Provide the [x, y] coordinate of the cell's center where the given text is located.  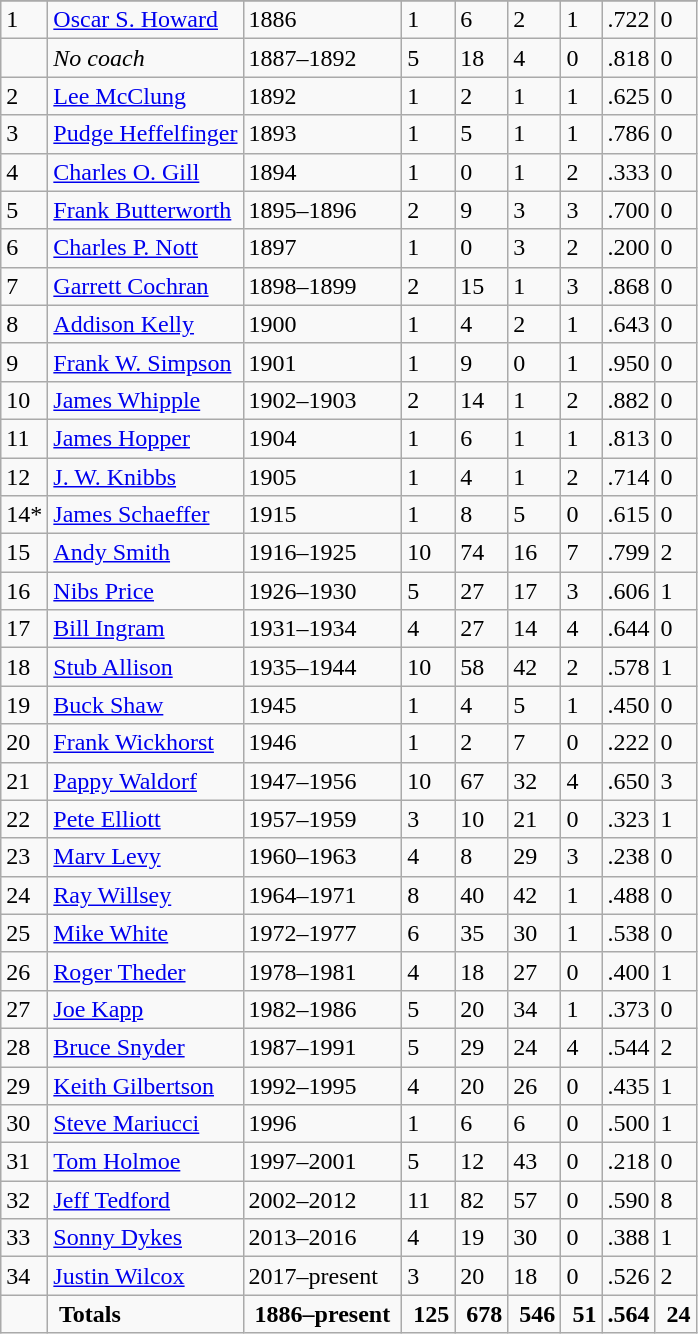
40 [482, 895]
678 [482, 1314]
Tom Holmoe [146, 1162]
.786 [628, 134]
57 [534, 1200]
1978–1981 [322, 971]
1946 [322, 743]
Charles P. Nott [146, 248]
Ray Willsey [146, 895]
1997–2001 [322, 1162]
Stub Allison [146, 667]
2013–2016 [322, 1238]
1992–1995 [322, 1085]
.488 [628, 895]
1898–1899 [322, 286]
Charles O. Gill [146, 172]
.950 [628, 362]
1947–1956 [322, 781]
1900 [322, 324]
1945 [322, 705]
.538 [628, 933]
125 [428, 1314]
22 [24, 819]
1996 [322, 1124]
Marv Levy [146, 857]
58 [482, 667]
.218 [628, 1162]
1935–1944 [322, 667]
.882 [628, 400]
1894 [322, 172]
.643 [628, 324]
1886 [322, 20]
.590 [628, 1200]
.544 [628, 1047]
Pappy Waldorf [146, 781]
.333 [628, 172]
82 [482, 1200]
Frank W. Simpson [146, 362]
1987–1991 [322, 1047]
28 [24, 1047]
1916–1925 [322, 553]
Bruce Snyder [146, 1047]
51 [582, 1314]
2017–present [322, 1276]
1902–1903 [322, 400]
.435 [628, 1085]
14* [24, 515]
1915 [322, 515]
Steve Mariucci [146, 1124]
James Schaeffer [146, 515]
Keith Gilbertson [146, 1085]
1957–1959 [322, 819]
.400 [628, 971]
33 [24, 1238]
Addison Kelly [146, 324]
.714 [628, 477]
Andy Smith [146, 553]
1964–1971 [322, 895]
.222 [628, 743]
67 [482, 781]
.650 [628, 781]
1931–1934 [322, 629]
1972–1977 [322, 933]
1893 [322, 134]
31 [24, 1162]
Frank Wickhorst [146, 743]
.450 [628, 705]
23 [24, 857]
James Whipple [146, 400]
.868 [628, 286]
.625 [628, 96]
.644 [628, 629]
35 [482, 933]
Joe Kapp [146, 1009]
J. W. Knibbs [146, 477]
Jeff Tedford [146, 1200]
Lee McClung [146, 96]
.388 [628, 1238]
1901 [322, 362]
1886–present [322, 1314]
James Hopper [146, 438]
Buck Shaw [146, 705]
.799 [628, 553]
.500 [628, 1124]
Bill Ingram [146, 629]
1905 [322, 477]
Mike White [146, 933]
No coach [146, 58]
Oscar S. Howard [146, 20]
Pete Elliott [146, 819]
1895–1896 [322, 210]
25 [24, 933]
.606 [628, 591]
.238 [628, 857]
Roger Theder [146, 971]
.615 [628, 515]
.700 [628, 210]
2002–2012 [322, 1200]
1892 [322, 96]
1887–1892 [322, 58]
.526 [628, 1276]
1982–1986 [322, 1009]
1904 [322, 438]
Justin Wilcox [146, 1276]
1960–1963 [322, 857]
43 [534, 1162]
Sonny Dykes [146, 1238]
.323 [628, 819]
1926–1930 [322, 591]
Nibs Price [146, 591]
.818 [628, 58]
546 [534, 1314]
.578 [628, 667]
74 [482, 553]
Frank Butterworth [146, 210]
.722 [628, 20]
.813 [628, 438]
.200 [628, 248]
.564 [628, 1314]
Garrett Cochran [146, 286]
1897 [322, 248]
Pudge Heffelfinger [146, 134]
.373 [628, 1009]
Totals [146, 1314]
